For the text-containing cell, return its midpoint in (x, y) coordinate format. 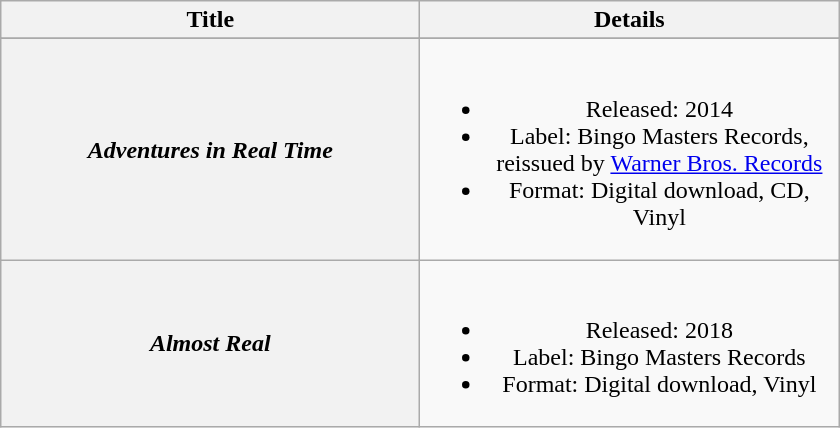
Title (210, 20)
Almost Real (210, 344)
Adventures in Real Time (210, 150)
Released: 2014Label: Bingo Masters Records, reissued by Warner Bros. RecordsFormat: Digital download, CD, Vinyl (630, 150)
Released: 2018Label: Bingo Masters RecordsFormat: Digital download, Vinyl (630, 344)
Details (630, 20)
